Identify which cell holds the provided text, then report its [x, y] central coordinate. 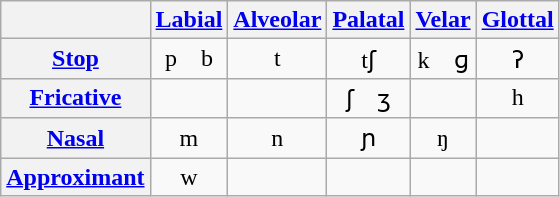
Labial [189, 20]
Velar [443, 20]
tʃ [368, 59]
m [189, 138]
p b [189, 59]
ɲ [368, 138]
Stop [76, 59]
k ɡ [443, 59]
Palatal [368, 20]
Nasal [76, 138]
Alveolar [278, 20]
Approximant [76, 177]
w [189, 177]
n [278, 138]
ŋ [443, 138]
ʔ [518, 59]
Glottal [518, 20]
t [278, 59]
Fricative [76, 98]
h [518, 98]
ʃ ʒ [368, 98]
